Pinpoint the cell where the given text exists, returning its [X, Y] midpoint coordinate. 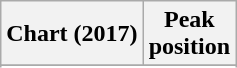
Chart (2017) [72, 34]
Peak position [189, 34]
